Locate the cell with the specified text and output its [x, y] center coordinate. 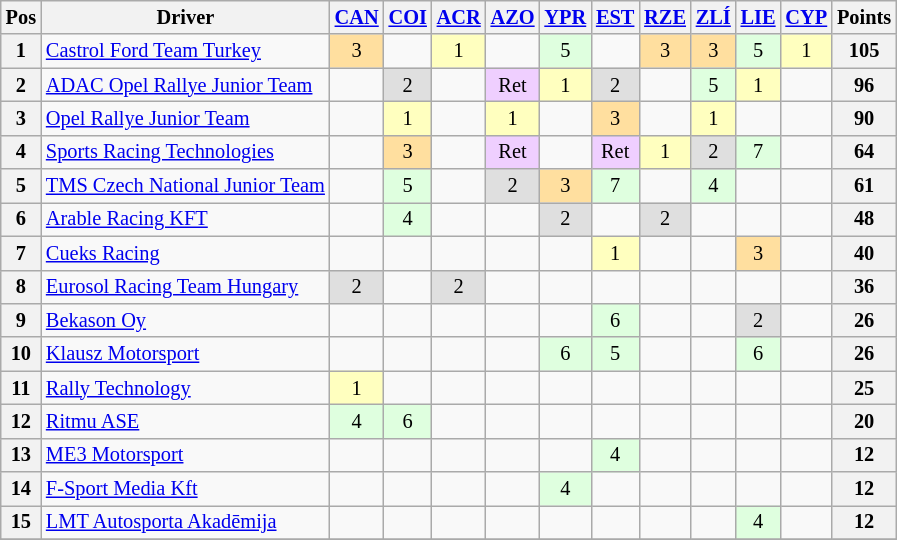
Rally Technology [186, 388]
LMT Autosporta Akadēmija [186, 522]
105 [864, 51]
Eurosol Racing Team Hungary [186, 287]
10 [21, 354]
TMS Czech National Junior Team [186, 186]
Arable Racing KFT [186, 219]
Cueks Racing [186, 253]
Points [864, 17]
9 [21, 320]
ACR [459, 17]
EST [615, 17]
Sports Racing Technologies [186, 152]
15 [21, 522]
90 [864, 118]
48 [864, 219]
ZLÍ [714, 17]
LIE [758, 17]
25 [864, 388]
RZE [665, 17]
20 [864, 421]
36 [864, 287]
61 [864, 186]
F-Sport Media Kft [186, 489]
COI [408, 17]
Driver [186, 17]
40 [864, 253]
Klausz Motorsport [186, 354]
96 [864, 85]
14 [21, 489]
Bekason Oy [186, 320]
CAN [357, 17]
64 [864, 152]
11 [21, 388]
Castrol Ford Team Turkey [186, 51]
CYP [806, 17]
ADAC Opel Rallye Junior Team [186, 85]
YPR [565, 17]
13 [21, 455]
Opel Rallye Junior Team [186, 118]
Pos [21, 17]
Ritmu ASE [186, 421]
ME3 Motorsport [186, 455]
8 [21, 287]
AZO [513, 17]
